Search for the cell housing the specified text and yield its (x, y) center coordinate. 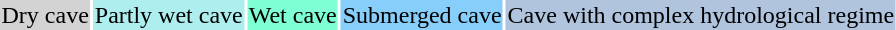
Dry cave (45, 15)
Wet cave (292, 15)
Cave with complex hydrological regime (701, 15)
Submerged cave (422, 15)
Partly wet cave (168, 15)
